Search for the cell housing the specified text and yield its (x, y) center coordinate. 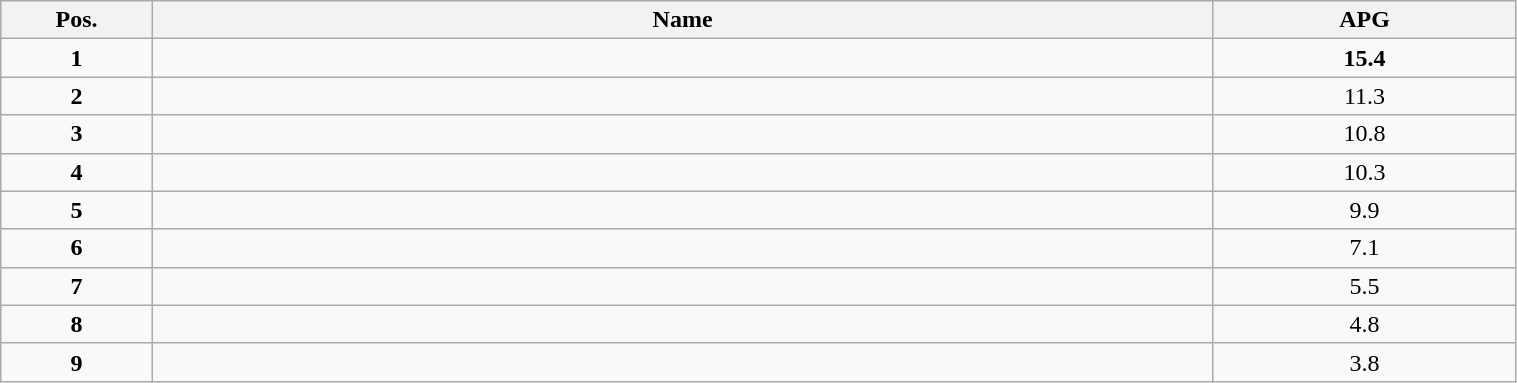
9 (77, 362)
6 (77, 248)
10.3 (1364, 172)
5 (77, 210)
8 (77, 324)
11.3 (1364, 96)
4 (77, 172)
Name (682, 20)
7 (77, 286)
10.8 (1364, 134)
4.8 (1364, 324)
9.9 (1364, 210)
2 (77, 96)
15.4 (1364, 58)
1 (77, 58)
7.1 (1364, 248)
3.8 (1364, 362)
Pos. (77, 20)
3 (77, 134)
APG (1364, 20)
5.5 (1364, 286)
